Search for the cell housing the specified text and yield its [X, Y] center coordinate. 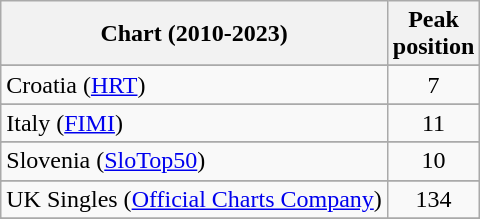
Chart (2010-2023) [194, 34]
11 [433, 123]
134 [433, 199]
Peakposition [433, 34]
UK Singles (Official Charts Company) [194, 199]
Slovenia (SloTop50) [194, 161]
Croatia (HRT) [194, 85]
7 [433, 85]
10 [433, 161]
Italy (FIMI) [194, 123]
